Output the (X, Y) coordinate of the center of the cell containing the given text.  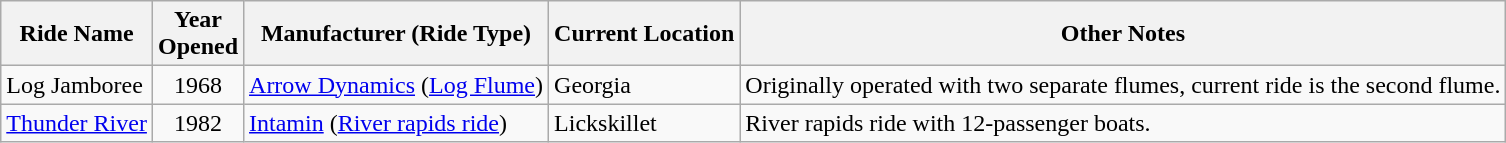
Log Jamboree (77, 85)
Originally operated with two separate flumes, current ride is the second flume. (1123, 85)
1982 (198, 123)
1968 (198, 85)
Intamin (River rapids ride) (396, 123)
Arrow Dynamics (Log Flume) (396, 85)
Current Location (644, 34)
Year Opened (198, 34)
River rapids ride with 12-passenger boats. (1123, 123)
Ride Name (77, 34)
Lickskillet (644, 123)
Manufacturer (Ride Type) (396, 34)
Thunder River (77, 123)
Georgia (644, 85)
Other Notes (1123, 34)
